Provide the [X, Y] coordinate of the cell's center where the given text is located.  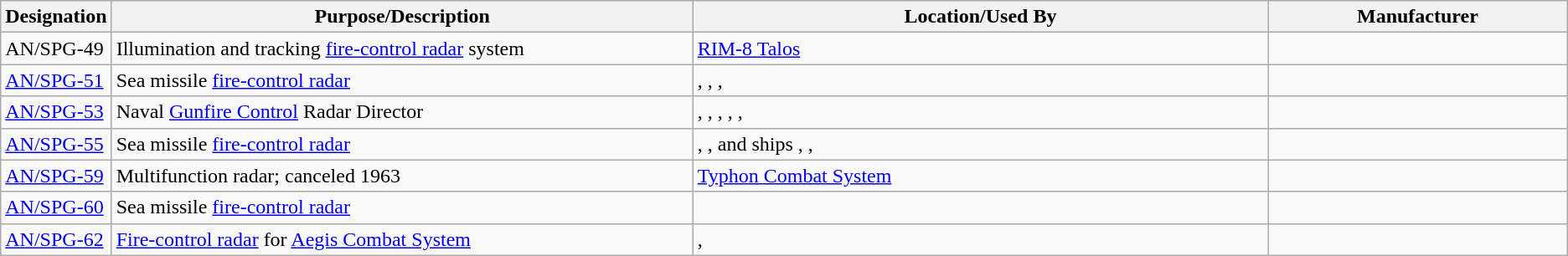
AN/SPG-60 [56, 207]
AN/SPG-59 [56, 176]
Manufacturer [1418, 17]
AN/SPG-49 [56, 49]
AN/SPG-62 [56, 239]
Illumination and tracking fire-control radar system [402, 49]
RIM-8 Talos [980, 49]
Location/Used By [980, 17]
AN/SPG-53 [56, 112]
, [980, 239]
AN/SPG-55 [56, 144]
Multifunction radar; canceled 1963 [402, 176]
Naval Gunfire Control Radar Director [402, 112]
, , , , , [980, 112]
Designation [56, 17]
Typhon Combat System [980, 176]
AN/SPG-51 [56, 80]
Purpose/Description [402, 17]
, , , [980, 80]
, , and ships , , [980, 144]
Fire-control radar for Aegis Combat System [402, 239]
